Provide the [x, y] coordinate of the cell's center where the given text is located.  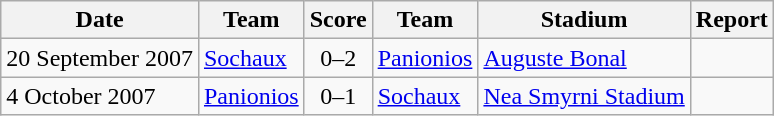
Auguste Bonal [584, 58]
20 September 2007 [100, 58]
0–1 [338, 96]
Stadium [584, 20]
Report [732, 20]
Score [338, 20]
Nea Smyrni Stadium [584, 96]
4 October 2007 [100, 96]
0–2 [338, 58]
Date [100, 20]
